Detect which cell encompasses the target text, then output its [X, Y] center coordinate. 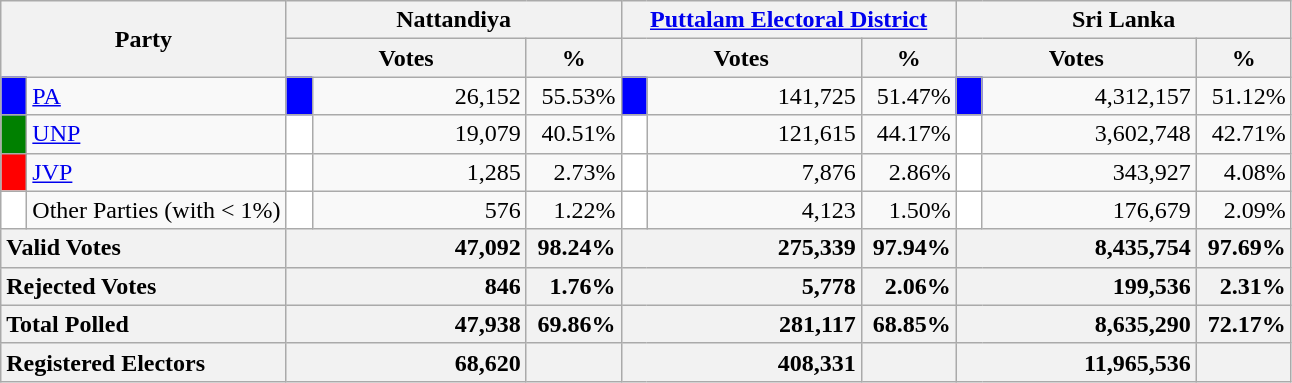
42.71% [1244, 134]
55.53% [574, 96]
72.17% [1244, 324]
97.69% [1244, 248]
3,602,748 [1089, 134]
846 [406, 286]
Puttalam Electoral District [788, 20]
4,123 [754, 210]
47,092 [406, 248]
4,312,157 [1089, 96]
1,285 [419, 172]
2.31% [1244, 286]
8,435,754 [1076, 248]
Total Polled [144, 324]
40.51% [574, 134]
281,117 [741, 324]
Party [144, 39]
7,876 [754, 172]
408,331 [741, 362]
199,536 [1076, 286]
68.85% [908, 324]
Rejected Votes [144, 286]
19,079 [419, 134]
44.17% [908, 134]
26,152 [419, 96]
576 [419, 210]
121,615 [754, 134]
1.22% [574, 210]
Registered Electors [144, 362]
343,927 [1089, 172]
275,339 [741, 248]
68,620 [406, 362]
Valid Votes [144, 248]
4.08% [1244, 172]
51.47% [908, 96]
51.12% [1244, 96]
Other Parties (with < 1%) [156, 210]
47,938 [406, 324]
Sri Lanka [1124, 20]
2.86% [908, 172]
8,635,290 [1076, 324]
JVP [156, 172]
98.24% [574, 248]
2.09% [1244, 210]
2.73% [574, 172]
UNP [156, 134]
2.06% [908, 286]
97.94% [908, 248]
Nattandiya [454, 20]
1.50% [908, 210]
141,725 [754, 96]
176,679 [1089, 210]
11,965,536 [1076, 362]
1.76% [574, 286]
PA [156, 96]
5,778 [741, 286]
69.86% [574, 324]
